Identify which cell holds the provided text, then report its (X, Y) central coordinate. 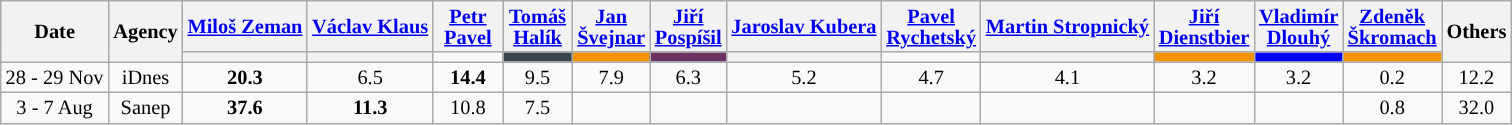
32.0 (1477, 108)
0.2 (1392, 78)
5.2 (804, 78)
28 - 29 Nov (55, 78)
Miloš Zeman (246, 26)
Zdeněk Škromach (1392, 26)
Jiří Pospíšil (688, 26)
Others (1477, 30)
14.4 (468, 78)
iDnes (145, 78)
Martin Stropnický (1068, 26)
9.5 (538, 78)
11.3 (370, 108)
Václav Klaus (370, 26)
Pavel Rychetský (931, 26)
4.7 (931, 78)
Petr Pavel (468, 26)
3 - 7 Aug (55, 108)
Agency (145, 30)
37.6 (246, 108)
Jan Švejnar (611, 26)
Jiří Dienstbier (1204, 26)
12.2 (1477, 78)
Vladimír Dlouhý (1298, 26)
0.8 (1392, 108)
Sanep (145, 108)
20.3 (246, 78)
10.8 (468, 108)
Date (55, 30)
Jaroslav Kubera (804, 26)
7.5 (538, 108)
4.1 (1068, 78)
6.5 (370, 78)
Tomáš Halík (538, 26)
7.9 (611, 78)
6.3 (688, 78)
